Pinpoint the cell where the given text exists, returning its (x, y) midpoint coordinate. 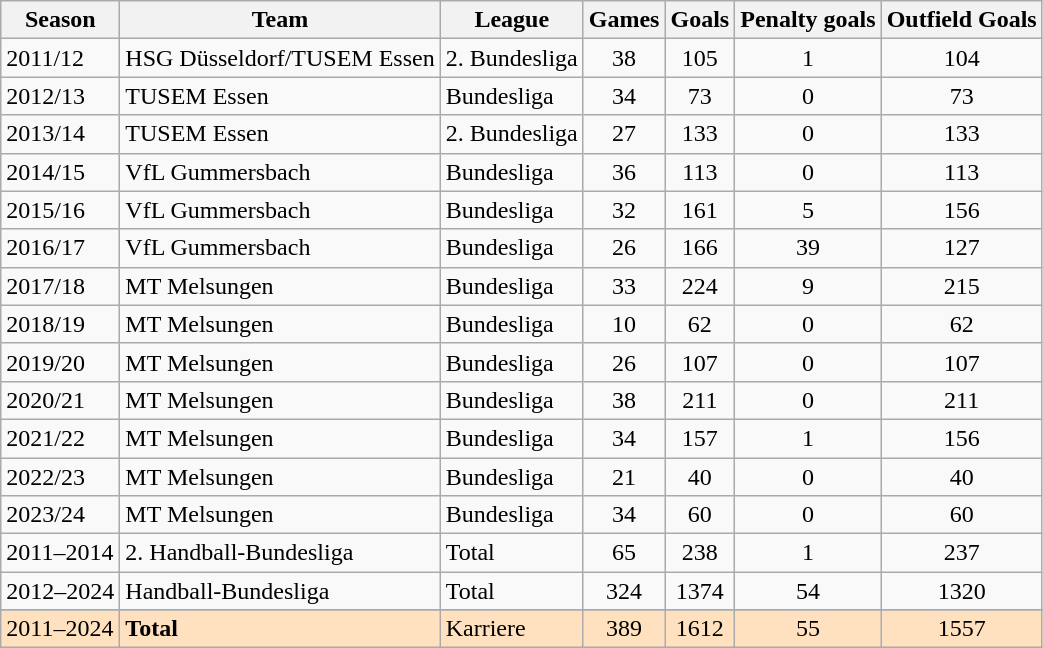
2011–2014 (60, 553)
1320 (962, 591)
21 (624, 477)
Season (60, 20)
39 (808, 248)
127 (962, 248)
1612 (700, 629)
166 (700, 248)
2013/14 (60, 134)
215 (962, 286)
2020/21 (60, 400)
65 (624, 553)
237 (962, 553)
Penalty goals (808, 20)
HSG Düsseldorf/TUSEM Essen (280, 58)
1374 (700, 591)
2017/18 (60, 286)
Handball-Bundesliga (280, 591)
389 (624, 629)
32 (624, 210)
55 (808, 629)
105 (700, 58)
36 (624, 172)
27 (624, 134)
2021/22 (60, 438)
2015/16 (60, 210)
Team (280, 20)
2012/13 (60, 96)
Outfield Goals (962, 20)
2011/12 (60, 58)
2018/19 (60, 324)
1557 (962, 629)
2016/17 (60, 248)
2011–2024 (60, 629)
2. Handball-Bundesliga (280, 553)
2014/15 (60, 172)
9 (808, 286)
Karriere (512, 629)
238 (700, 553)
League (512, 20)
157 (700, 438)
10 (624, 324)
2012–2024 (60, 591)
161 (700, 210)
104 (962, 58)
Goals (700, 20)
5 (808, 210)
2019/20 (60, 362)
2022/23 (60, 477)
33 (624, 286)
324 (624, 591)
224 (700, 286)
Games (624, 20)
2023/24 (60, 515)
54 (808, 591)
